Determine the [x, y] coordinate at the center of the cell enclosing the given text.  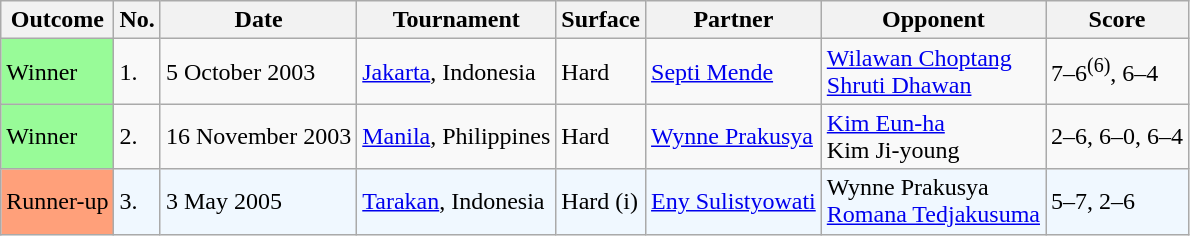
Wilawan Choptang Shruti Dhawan [933, 72]
2–6, 6–0, 6–4 [1118, 136]
7–6(6), 6–4 [1118, 72]
3 May 2005 [258, 202]
Wynne Prakusya Romana Tedjakusuma [933, 202]
1. [137, 72]
Jakarta, Indonesia [456, 72]
2. [137, 136]
Date [258, 20]
Kim Eun-ha Kim Ji-young [933, 136]
Partner [734, 20]
Eny Sulistyowati [734, 202]
5 October 2003 [258, 72]
Wynne Prakusya [734, 136]
16 November 2003 [258, 136]
Hard (i) [601, 202]
Surface [601, 20]
Tarakan, Indonesia [456, 202]
Manila, Philippines [456, 136]
Score [1118, 20]
Outcome [58, 20]
No. [137, 20]
Runner-up [58, 202]
5–7, 2–6 [1118, 202]
3. [137, 202]
Opponent [933, 20]
Tournament [456, 20]
Septi Mende [734, 72]
